Scan for the cell matching the given text and deliver its [x, y] coordinate at center. 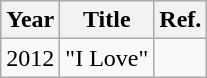
2012 [30, 58]
Year [30, 20]
Ref. [180, 20]
"I Love" [107, 58]
Title [107, 20]
